From the cell containing the given text, extract its center point as (X, Y) coordinate. 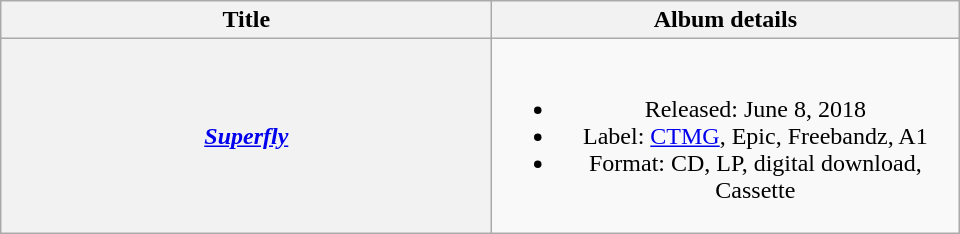
Title (246, 20)
Superfly (246, 136)
Released: June 8, 2018Label: CTMG, Epic, Freebandz, A1Format: CD, LP, digital download, Cassette (726, 136)
Album details (726, 20)
